Return the [x, y] coordinate for the center point of the cell that contains the specified text.  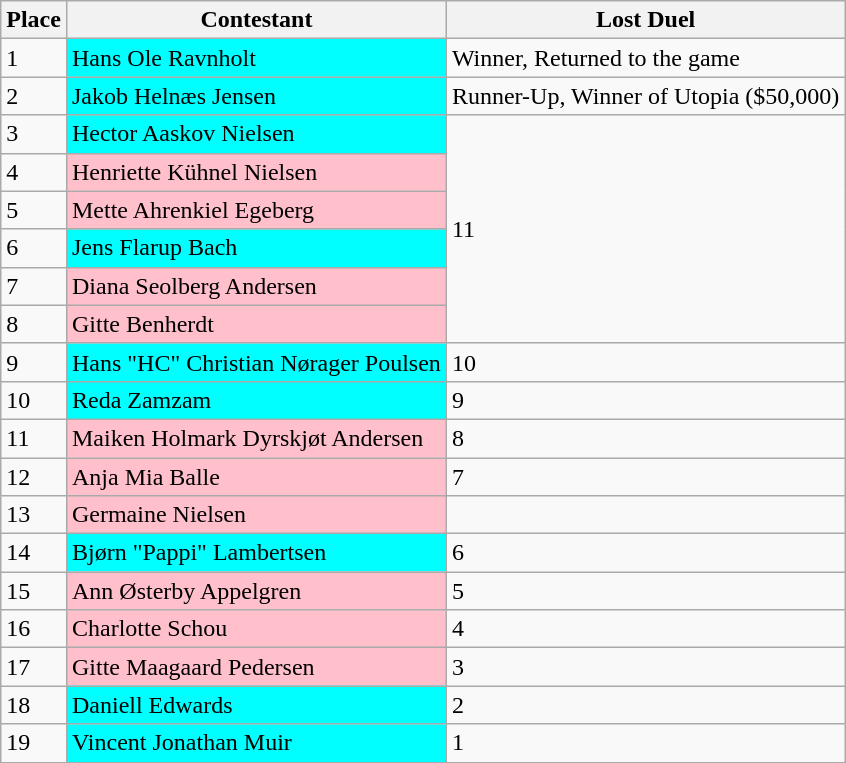
Diana Seolberg Andersen [256, 286]
Gitte Benherdt [256, 324]
Jens Flarup Bach [256, 248]
Lost Duel [645, 20]
Henriette Kühnel Nielsen [256, 172]
Ann Østerby Appelgren [256, 591]
Gitte Maagaard Pedersen [256, 667]
13 [34, 515]
Jakob Helnæs Jensen [256, 96]
Mette Ahrenkiel Egeberg [256, 210]
18 [34, 705]
19 [34, 743]
Winner, Returned to the game [645, 58]
15 [34, 591]
Maiken Holmark Dyrskjøt Andersen [256, 438]
Hans Ole Ravnholt [256, 58]
16 [34, 629]
Germaine Nielsen [256, 515]
Bjørn "Pappi" Lambertsen [256, 553]
Reda Zamzam [256, 400]
Vincent Jonathan Muir [256, 743]
Place [34, 20]
14 [34, 553]
12 [34, 477]
Contestant [256, 20]
Charlotte Schou [256, 629]
Hans "HC" Christian Nørager Poulsen [256, 362]
Daniell Edwards [256, 705]
Runner-Up, Winner of Utopia ($50,000) [645, 96]
17 [34, 667]
Hector Aaskov Nielsen [256, 134]
Anja Mia Balle [256, 477]
